Identify which cell holds the provided text, then report its (X, Y) central coordinate. 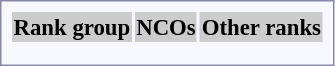
NCOs (166, 27)
Rank group (72, 27)
Other ranks (261, 27)
